Determine the (x, y) coordinate at the center of the cell enclosing the given text.  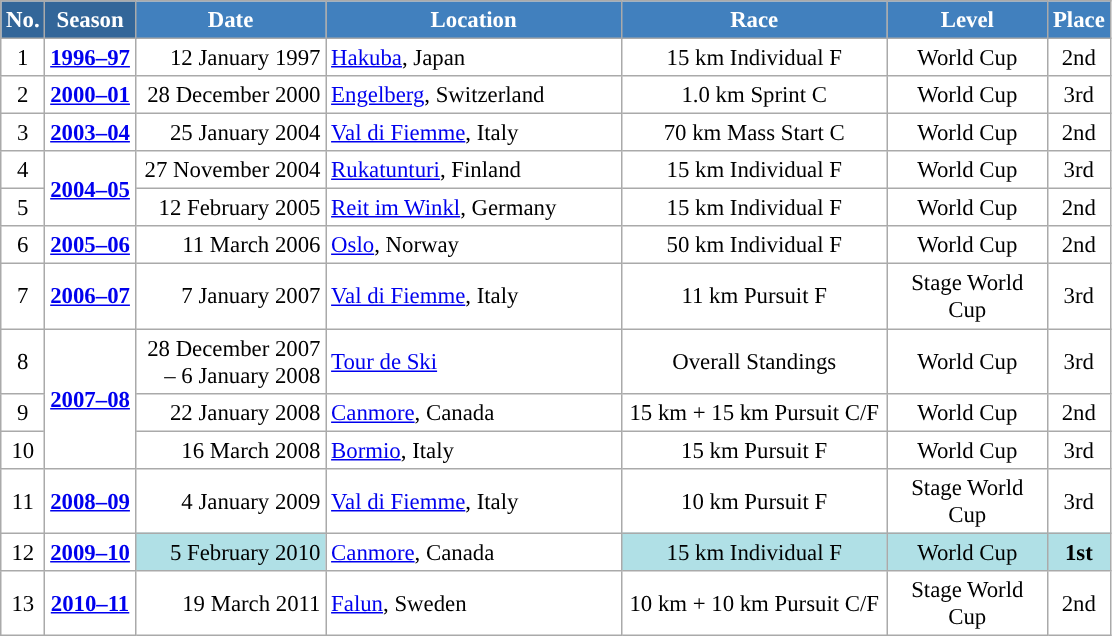
70 km Mass Start C (754, 133)
2007–08 (90, 399)
22 January 2008 (230, 412)
25 January 2004 (230, 133)
1st (1079, 552)
Oslo, Norway (474, 245)
4 January 2009 (230, 500)
12 February 2005 (230, 208)
15 km Pursuit F (754, 450)
Falun, Sweden (474, 604)
2005–06 (90, 245)
11 km Pursuit F (754, 296)
1996–97 (90, 58)
8 (23, 362)
Level (968, 20)
Hakuba, Japan (474, 58)
19 March 2011 (230, 604)
12 (23, 552)
11 (23, 500)
5 February 2010 (230, 552)
2008–09 (90, 500)
2000–01 (90, 95)
10 (23, 450)
13 (23, 604)
Season (90, 20)
Race (754, 20)
11 March 2006 (230, 245)
2010–11 (90, 604)
1 (23, 58)
3 (23, 133)
50 km Individual F (754, 245)
10 km + 10 km Pursuit C/F (754, 604)
28 December 2000 (230, 95)
Reit im Winkl, Germany (474, 208)
Place (1079, 20)
5 (23, 208)
1.0 km Sprint C (754, 95)
6 (23, 245)
Rukatunturi, Finland (474, 170)
2006–07 (90, 296)
No. (23, 20)
Bormio, Italy (474, 450)
16 March 2008 (230, 450)
Engelberg, Switzerland (474, 95)
15 km + 15 km Pursuit C/F (754, 412)
9 (23, 412)
Tour de Ski (474, 362)
27 November 2004 (230, 170)
7 (23, 296)
2004–05 (90, 188)
4 (23, 170)
Location (474, 20)
2 (23, 95)
2003–04 (90, 133)
10 km Pursuit F (754, 500)
7 January 2007 (230, 296)
2009–10 (90, 552)
28 December 2007 – 6 January 2008 (230, 362)
Date (230, 20)
12 January 1997 (230, 58)
Overall Standings (754, 362)
